Extract the (x, y) coordinate from the center of the cell holding the provided text.  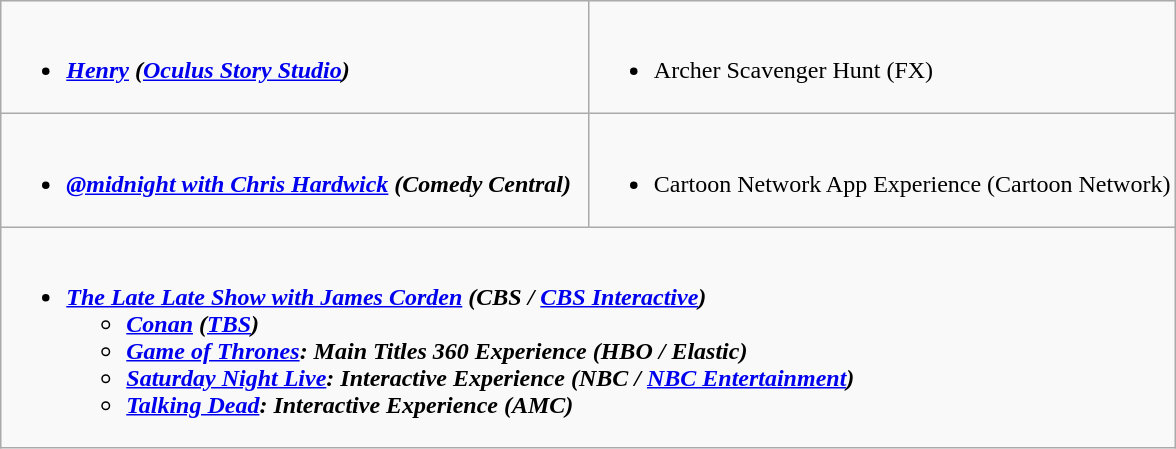
Archer Scavenger Hunt (FX) (882, 58)
Henry (Oculus Story Studio) (295, 58)
Cartoon Network App Experience (Cartoon Network) (882, 170)
@midnight with Chris Hardwick (Comedy Central) (295, 170)
